Find where the given text appears and provide that cell's center as [x, y] coordinate. 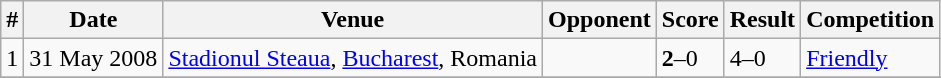
2–0 [690, 58]
Result [762, 20]
Stadionul Steaua, Bucharest, Romania [353, 58]
Friendly [870, 58]
31 May 2008 [94, 58]
1 [12, 58]
Score [690, 20]
# [12, 20]
Opponent [600, 20]
Venue [353, 20]
4–0 [762, 58]
Date [94, 20]
Competition [870, 20]
